Find where the given text appears and provide that cell's center as [X, Y] coordinate. 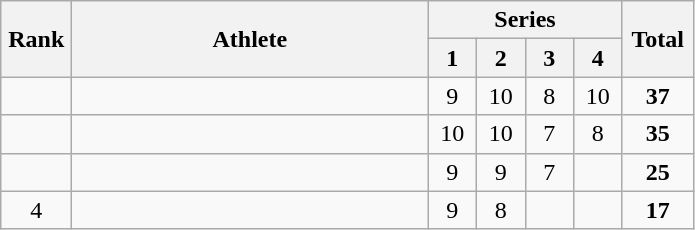
Athlete [250, 39]
Series [525, 20]
1 [452, 58]
Rank [36, 39]
Total [658, 39]
17 [658, 210]
3 [550, 58]
25 [658, 172]
2 [500, 58]
37 [658, 96]
35 [658, 134]
